Determine the (X, Y) coordinate at the center of the cell enclosing the given text.  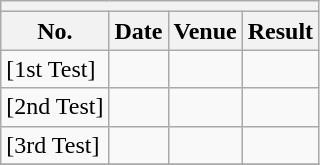
No. (55, 31)
Date (138, 31)
Result (280, 31)
[2nd Test] (55, 107)
Venue (205, 31)
[1st Test] (55, 69)
[3rd Test] (55, 145)
